Provide the (X, Y) coordinate of the cell's center where the given text is located.  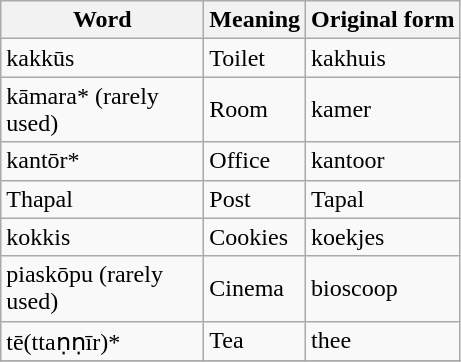
Cinema (255, 288)
kokkis (102, 237)
Post (255, 199)
Tapal (383, 199)
piaskōpu (rarely used) (102, 288)
tē(ttaṇṇīr)* (102, 341)
Meaning (255, 20)
Office (255, 161)
kāmara* (rarely used) (102, 110)
Toilet (255, 58)
kantoor (383, 161)
Word (102, 20)
thee (383, 341)
Tea (255, 341)
kakkūs (102, 58)
Cookies (255, 237)
Room (255, 110)
kamer (383, 110)
Thapal (102, 199)
kantōr* (102, 161)
koekjes (383, 237)
bioscoop (383, 288)
kakhuis (383, 58)
Original form (383, 20)
